From the cell containing the given text, extract its center point as (X, Y) coordinate. 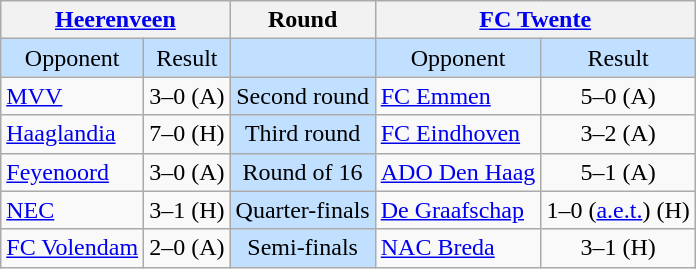
1–0 (a.e.t.) (H) (618, 210)
3–2 (A) (618, 134)
ADO Den Haag (458, 172)
Semi-finals (302, 248)
5–1 (A) (618, 172)
Haaglandia (72, 134)
Feyenoord (72, 172)
Quarter-finals (302, 210)
FC Volendam (72, 248)
Heerenveen (116, 20)
Third round (302, 134)
NAC Breda (458, 248)
FC Twente (535, 20)
NEC (72, 210)
Round (302, 20)
7–0 (H) (187, 134)
2–0 (A) (187, 248)
5–0 (A) (618, 96)
FC Eindhoven (458, 134)
Round of 16 (302, 172)
MVV (72, 96)
De Graafschap (458, 210)
FC Emmen (458, 96)
Second round (302, 96)
